For the text-containing cell, return its midpoint in [x, y] coordinate format. 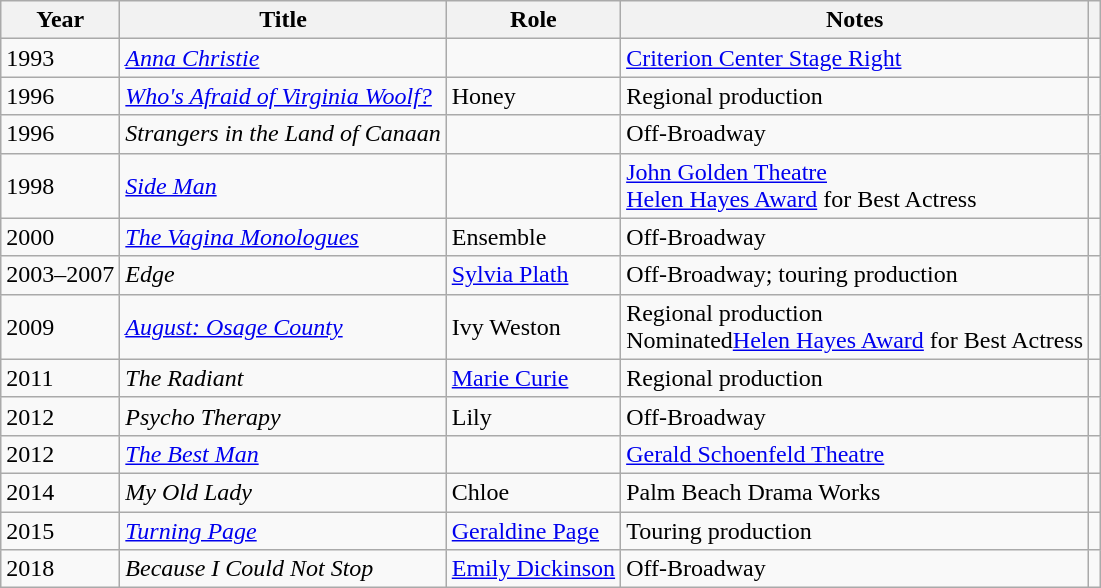
Off-Broadway; touring production [855, 275]
Title [283, 20]
Year [60, 20]
Palm Beach Drama Works [855, 492]
Regional productionNominatedHelen Hayes Award for Best Actress [855, 326]
Ensemble [533, 237]
Chloe [533, 492]
1993 [60, 58]
The Vagina Monologues [283, 237]
Geraldine Page [533, 531]
Who's Afraid of Virginia Woolf? [283, 96]
Marie Curie [533, 378]
Criterion Center Stage Right [855, 58]
2018 [60, 569]
Ivy Weston [533, 326]
Emily Dickinson [533, 569]
Notes [855, 20]
Gerald Schoenfeld Theatre [855, 454]
Because I Could Not Stop [283, 569]
2011 [60, 378]
1998 [60, 186]
Side Man [283, 186]
2009 [60, 326]
Strangers in the Land of Canaan [283, 134]
Turning Page [283, 531]
Psycho Therapy [283, 416]
The Radiant [283, 378]
Role [533, 20]
Sylvia Plath [533, 275]
2015 [60, 531]
Lily [533, 416]
2014 [60, 492]
Touring production [855, 531]
John Golden TheatreHelen Hayes Award for Best Actress [855, 186]
August: Osage County [283, 326]
2000 [60, 237]
Anna Christie [283, 58]
The Best Man [283, 454]
Edge [283, 275]
2003–2007 [60, 275]
My Old Lady [283, 492]
Honey [533, 96]
